Determine the [X, Y] coordinate at the center of the cell enclosing the given text.  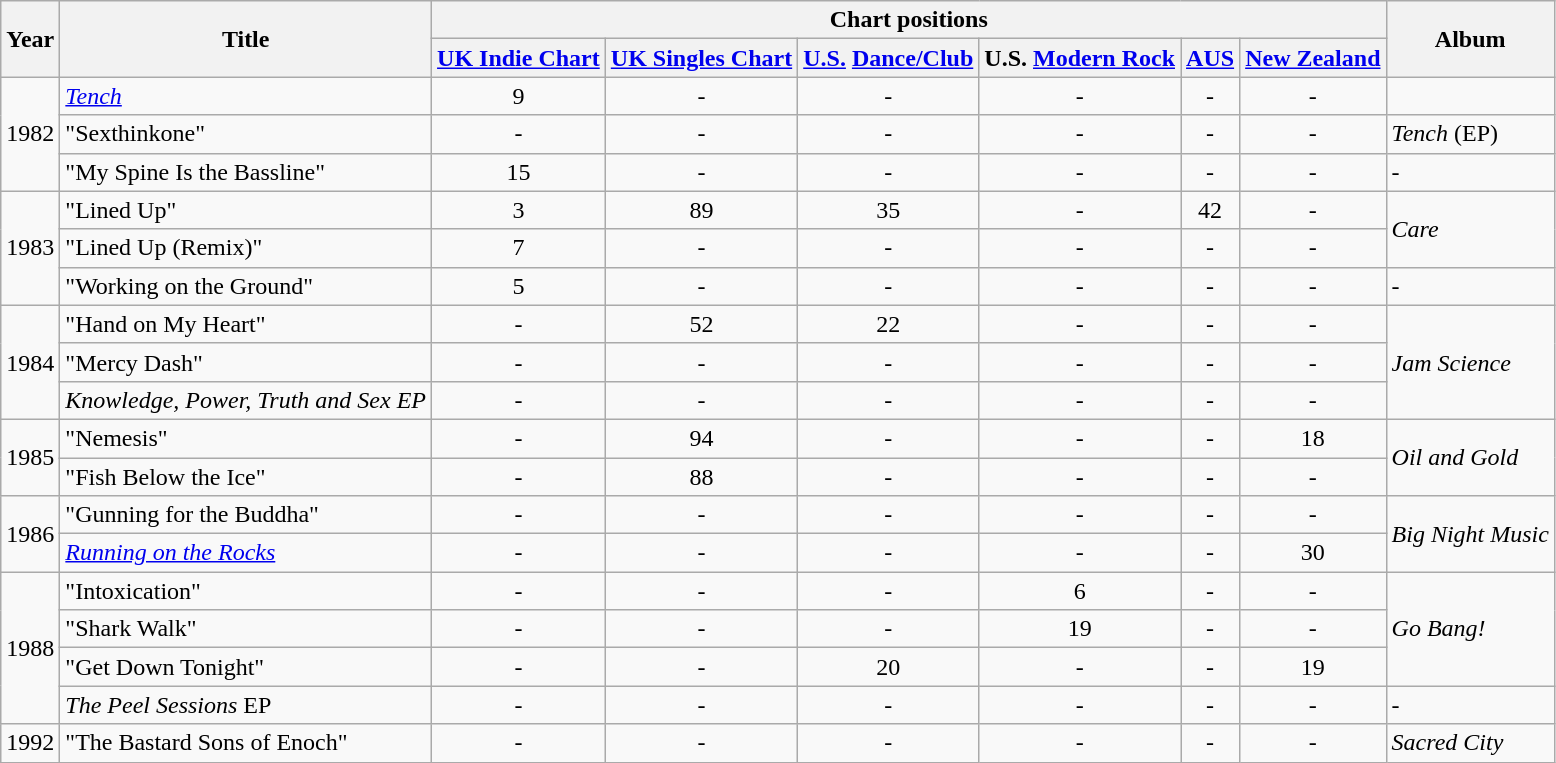
"Working on the Ground" [246, 286]
Oil and Gold [1470, 457]
Year [30, 39]
Big Night Music [1470, 534]
"The Bastard Sons of Enoch" [246, 743]
UK Indie Chart [519, 58]
New Zealand [1313, 58]
"Intoxication" [246, 591]
"Mercy Dash" [246, 362]
35 [888, 210]
Chart positions [909, 20]
UK Singles Chart [701, 58]
The Peel Sessions EP [246, 705]
5 [519, 286]
"Get Down Tonight" [246, 667]
"Gunning for the Buddha" [246, 515]
Go Bang! [1470, 629]
42 [1210, 210]
9 [519, 96]
Tench (EP) [1470, 134]
22 [888, 324]
1982 [30, 134]
20 [888, 667]
"Fish Below the Ice" [246, 477]
18 [1313, 438]
3 [519, 210]
Jam Science [1470, 362]
88 [701, 477]
U.S. Modern Rock [1080, 58]
89 [701, 210]
"Shark Walk" [246, 629]
52 [701, 324]
Running on the Rocks [246, 553]
Sacred City [1470, 743]
"Sexthinkone" [246, 134]
U.S. Dance/Club [888, 58]
15 [519, 172]
Title [246, 39]
6 [1080, 591]
94 [701, 438]
1988 [30, 648]
"Lined Up (Remix)" [246, 248]
7 [519, 248]
Album [1470, 39]
Care [1470, 229]
Knowledge, Power, Truth and Sex EP [246, 400]
"Hand on My Heart" [246, 324]
"Lined Up" [246, 210]
1983 [30, 248]
1985 [30, 457]
1986 [30, 534]
Tench [246, 96]
1984 [30, 362]
"Nemesis" [246, 438]
30 [1313, 553]
1992 [30, 743]
AUS [1210, 58]
"My Spine Is the Bassline" [246, 172]
